Detect which cell encompasses the target text, then output its (x, y) center coordinate. 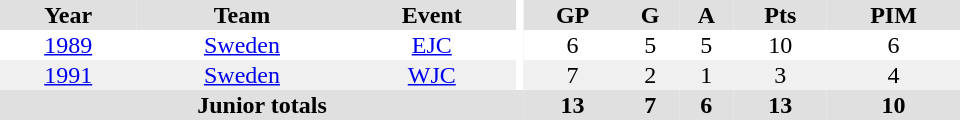
G (650, 15)
Event (432, 15)
1989 (68, 45)
3 (781, 75)
GP (572, 15)
2 (650, 75)
A (706, 15)
EJC (432, 45)
1 (706, 75)
PIM (894, 15)
1991 (68, 75)
Pts (781, 15)
WJC (432, 75)
Team (242, 15)
Junior totals (262, 105)
4 (894, 75)
Year (68, 15)
